Find where the given text appears and provide that cell's center as [x, y] coordinate. 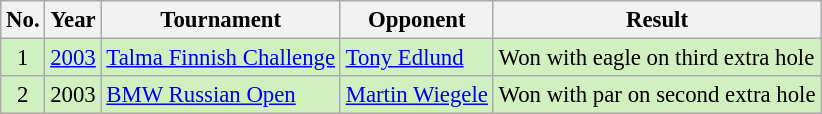
Tony Edlund [416, 58]
Opponent [416, 20]
Year [73, 20]
Martin Wiegele [416, 95]
Tournament [220, 20]
Talma Finnish Challenge [220, 58]
2 [23, 95]
Result [657, 20]
Won with eagle on third extra hole [657, 58]
Won with par on second extra hole [657, 95]
BMW Russian Open [220, 95]
1 [23, 58]
No. [23, 20]
